Extract the (X, Y) coordinate from the center of the cell holding the provided text.  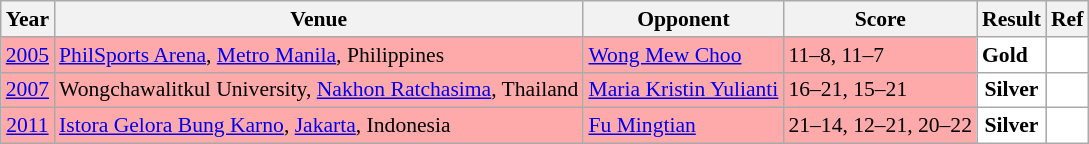
Wong Mew Choo (683, 55)
Result (1012, 19)
Opponent (683, 19)
2005 (28, 55)
Score (880, 19)
2007 (28, 90)
Wongchawalitkul University, Nakhon Ratchasima, Thailand (318, 90)
2011 (28, 126)
Year (28, 19)
11–8, 11–7 (880, 55)
Venue (318, 19)
Fu Mingtian (683, 126)
21–14, 12–21, 20–22 (880, 126)
16–21, 15–21 (880, 90)
PhilSports Arena, Metro Manila, Philippines (318, 55)
Gold (1012, 55)
Ref (1067, 19)
Istora Gelora Bung Karno, Jakarta, Indonesia (318, 126)
Maria Kristin Yulianti (683, 90)
